From the cell containing the given text, extract its center point as [x, y] coordinate. 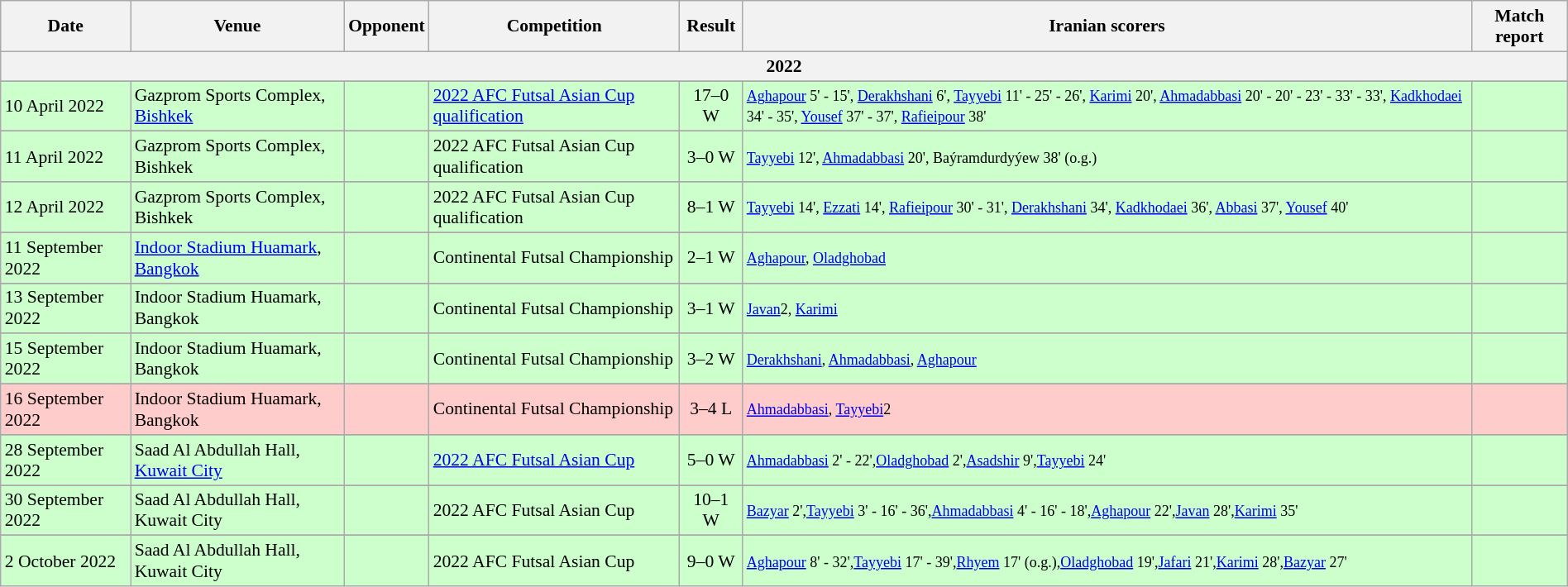
Competition [554, 26]
Venue [238, 26]
2022 [784, 66]
Ahmadabbasi 2' - 22',Oladghobad 2',Asadshir 9',Tayyebi 24' [1107, 460]
Javan2, Karimi [1107, 308]
Iranian scorers [1107, 26]
10–1 W [711, 511]
9–0 W [711, 561]
30 September 2022 [66, 511]
3–1 W [711, 308]
3–0 W [711, 157]
10 April 2022 [66, 106]
13 September 2022 [66, 308]
5–0 W [711, 460]
Aghapour, Oladghobad [1107, 258]
Tayyebi 12', Ahmadabbasi 20', Baýramdurdyýew 38' (o.g.) [1107, 157]
12 April 2022 [66, 207]
Match report [1519, 26]
Aghapour 8' - 32',Tayyebi 17' - 39',Rhyem 17' (o.g.),Oladghobad 19',Jafari 21',Karimi 28',Bazyar 27' [1107, 561]
11 September 2022 [66, 258]
28 September 2022 [66, 460]
3–4 L [711, 410]
17–0 W [711, 106]
Bazyar 2',Tayyebi 3' - 16' - 36',Ahmadabbasi 4' - 16' - 18',Aghapour 22',Javan 28',Karimi 35' [1107, 511]
Date [66, 26]
16 September 2022 [66, 410]
Result [711, 26]
Derakhshani, Ahmadabbasi, Aghapour [1107, 359]
2 October 2022 [66, 561]
8–1 W [711, 207]
2–1 W [711, 258]
3–2 W [711, 359]
Opponent [387, 26]
15 September 2022 [66, 359]
Ahmadabbasi, Tayyebi2 [1107, 410]
11 April 2022 [66, 157]
Tayyebi 14', Ezzati 14', Rafieipour 30' - 31', Derakhshani 34', Kadkhodaei 36', Abbasi 37', Yousef 40' [1107, 207]
